Identify which cell holds the provided text, then report its (x, y) central coordinate. 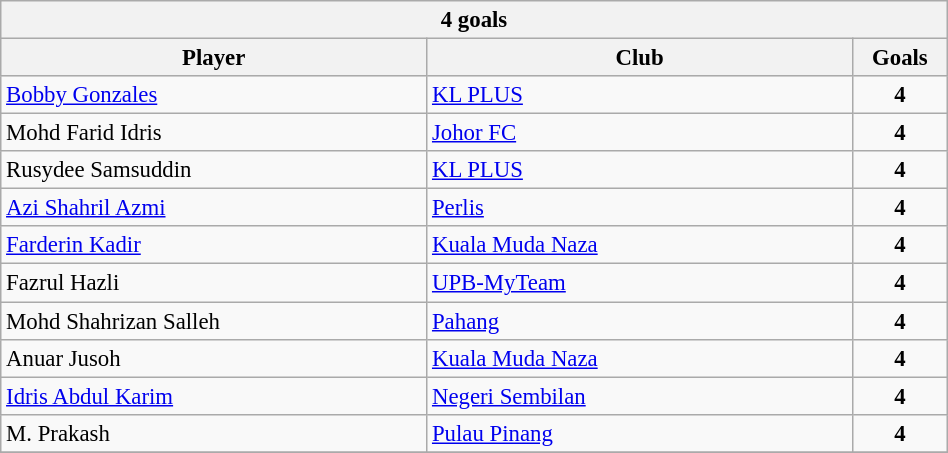
Goals (900, 58)
Farderin Kadir (214, 245)
Pulau Pinang (640, 433)
UPB-MyTeam (640, 283)
Club (640, 58)
Mohd Farid Idris (214, 133)
Perlis (640, 208)
Negeri Sembilan (640, 396)
Anuar Jusoh (214, 358)
4 goals (474, 20)
Pahang (640, 321)
M. Prakash (214, 433)
Mohd Shahrizan Salleh (214, 321)
Player (214, 58)
Idris Abdul Karim (214, 396)
Rusydee Samsuddin (214, 170)
Johor FC (640, 133)
Bobby Gonzales (214, 95)
Azi Shahril Azmi (214, 208)
Fazrul Hazli (214, 283)
